Locate the cell with the specified text and output its [X, Y] center coordinate. 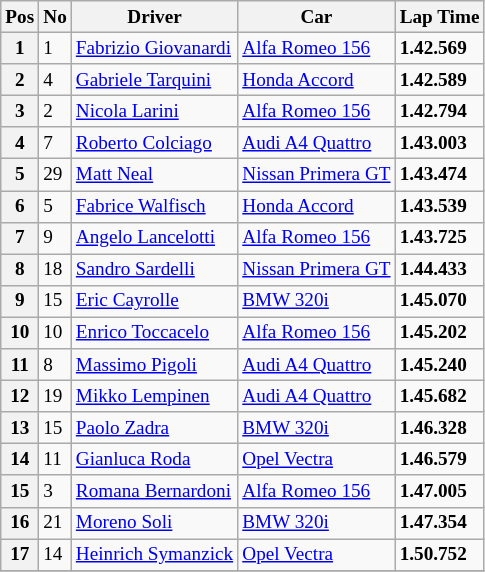
Angelo Lancelotti [154, 238]
Car [316, 17]
No [56, 17]
Paolo Zadra [154, 428]
1.45.202 [440, 333]
21 [56, 523]
Romana Bernardoni [154, 491]
Heinrich Symanzick [154, 554]
17 [20, 554]
Fabrizio Giovanardi [154, 48]
Matt Neal [154, 175]
Sandro Sardelli [154, 270]
Enrico Toccacelo [154, 333]
18 [56, 270]
1.43.003 [440, 143]
1.45.682 [440, 396]
12 [20, 396]
13 [20, 428]
1.46.328 [440, 428]
16 [20, 523]
Pos [20, 17]
Gabriele Tarquini [154, 80]
1.43.725 [440, 238]
1.46.579 [440, 460]
Roberto Colciago [154, 143]
Nicola Larini [154, 111]
Lap Time [440, 17]
1.45.240 [440, 365]
Driver [154, 17]
6 [20, 206]
Gianluca Roda [154, 460]
1.43.539 [440, 206]
1.42.589 [440, 80]
1.47.005 [440, 491]
Eric Cayrolle [154, 301]
1.44.433 [440, 270]
1.45.070 [440, 301]
1.50.752 [440, 554]
Moreno Soli [154, 523]
1.42.794 [440, 111]
1.47.354 [440, 523]
1.42.569 [440, 48]
Massimo Pigoli [154, 365]
29 [56, 175]
Fabrice Walfisch [154, 206]
1.43.474 [440, 175]
19 [56, 396]
Mikko Lempinen [154, 396]
